Return the (X, Y) coordinate for the center point of the cell that contains the specified text.  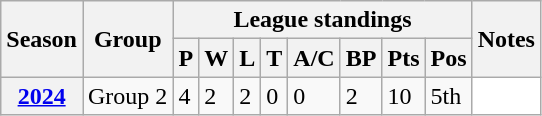
10 (404, 96)
Pos (448, 58)
P (186, 58)
Pts (404, 58)
Season (42, 39)
League standings (322, 20)
Group 2 (127, 96)
A/C (314, 58)
Group (127, 39)
W (216, 58)
5th (448, 96)
L (248, 58)
2024 (42, 96)
T (274, 58)
Notes (506, 39)
BP (361, 58)
4 (186, 96)
